Find where the given text appears and provide that cell's center as (x, y) coordinate. 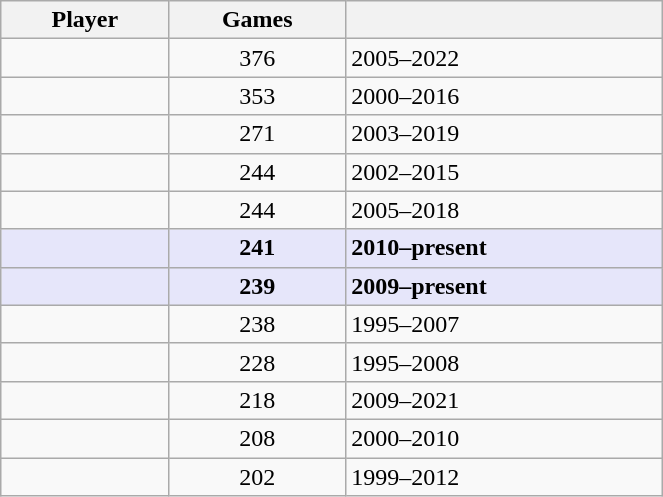
202 (258, 477)
1999–2012 (504, 477)
271 (258, 134)
2009–present (504, 286)
353 (258, 96)
2005–2018 (504, 210)
376 (258, 58)
2005–2022 (504, 58)
1995–2007 (504, 324)
2010–present (504, 248)
228 (258, 362)
2000–2016 (504, 96)
238 (258, 324)
2000–2010 (504, 438)
239 (258, 286)
241 (258, 248)
Player (85, 20)
208 (258, 438)
2002–2015 (504, 172)
1995–2008 (504, 362)
2009–2021 (504, 400)
2003–2019 (504, 134)
218 (258, 400)
Games (258, 20)
